Detect which cell encompasses the target text, then output its [x, y] center coordinate. 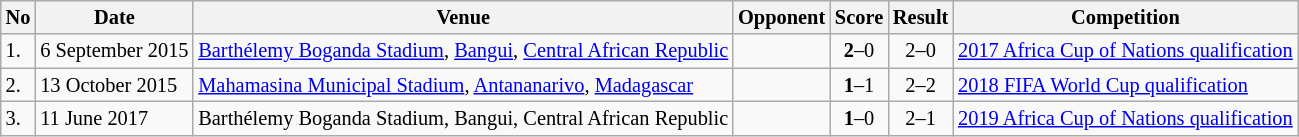
13 October 2015 [114, 85]
6 September 2015 [114, 51]
1. [18, 51]
Opponent [782, 17]
11 June 2017 [114, 118]
2017 Africa Cup of Nations qualification [1125, 51]
3. [18, 118]
Venue [463, 17]
2019 Africa Cup of Nations qualification [1125, 118]
Competition [1125, 17]
2018 FIFA World Cup qualification [1125, 85]
Score [859, 17]
No [18, 17]
2–2 [920, 85]
1–1 [859, 85]
Mahamasina Municipal Stadium, Antananarivo, Madagascar [463, 85]
2–1 [920, 118]
Result [920, 17]
Date [114, 17]
1–0 [859, 118]
2. [18, 85]
